Scan for the cell matching the given text and deliver its (x, y) coordinate at center. 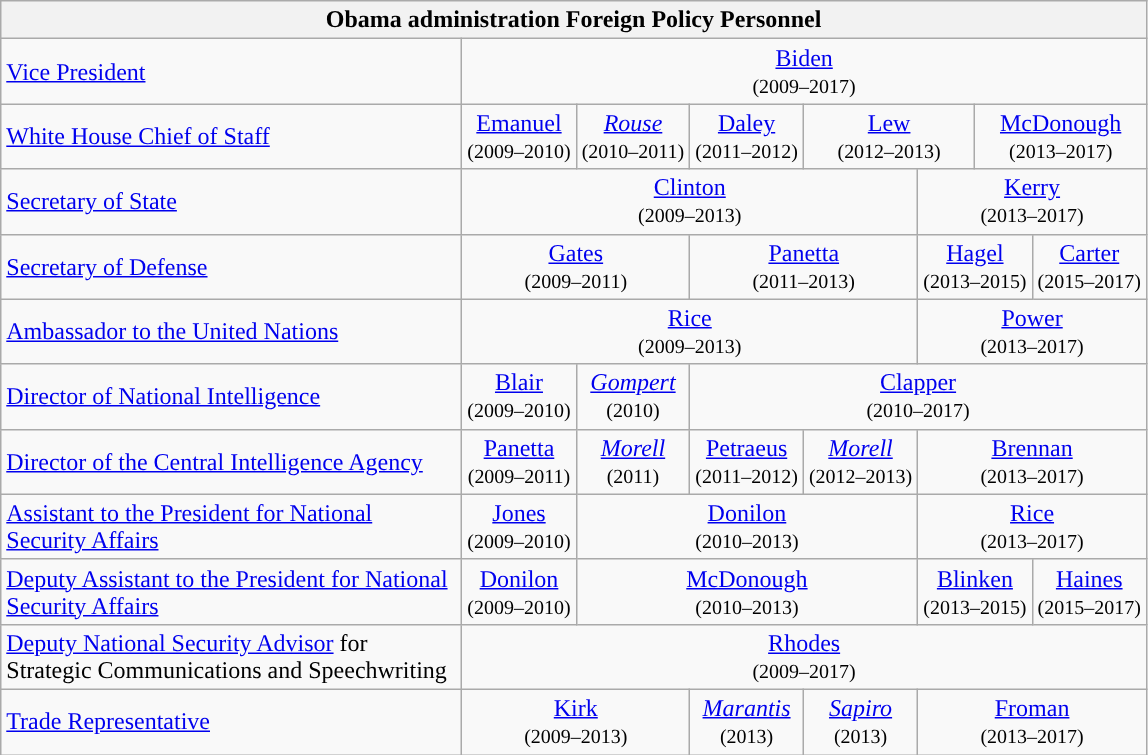
Blinken(2013–2015) (975, 592)
Assistant to the President for National Security Affairs (232, 526)
Emanuel(2009–2010) (519, 136)
Secretary of State (232, 202)
Daley(2011–2012) (747, 136)
Panetta(2009–2011) (519, 462)
Clinton(2009–2013) (690, 202)
Obama administration Foreign Policy Personnel (574, 20)
Carter(2015–2017) (1089, 266)
Gompert(2010) (633, 396)
Donilon(2010–2013) (747, 526)
Deputy National Security Advisor for Strategic Communications and Speechwriting (232, 656)
Morell(2011) (633, 462)
Power(2013–2017) (1032, 332)
Blair(2009–2010) (519, 396)
Secretary of Defense (232, 266)
Rice(2009–2013) (690, 332)
Kirk(2009–2013) (576, 722)
Biden(2009–2017) (804, 72)
McDonough(2010–2013) (747, 592)
White House Chief of Staff (232, 136)
Petraeus(2011–2012) (747, 462)
Lew(2012–2013) (889, 136)
Haines(2015–2017) (1089, 592)
Rouse(2010–2011) (633, 136)
Clapper(2010–2017) (918, 396)
Director of National Intelligence (232, 396)
Deputy Assistant to the President for National Security Affairs (232, 592)
Marantis(2013) (747, 722)
Director of the Central Intelligence Agency (232, 462)
Rice(2013–2017) (1032, 526)
Trade Representative (232, 722)
Donilon(2009–2010) (519, 592)
Froman(2013–2017) (1032, 722)
Gates(2009–2011) (576, 266)
Rhodes(2009–2017) (804, 656)
Morell(2012–2013) (860, 462)
Vice President (232, 72)
Jones(2009–2010) (519, 526)
Sapiro(2013) (860, 722)
Kerry(2013–2017) (1032, 202)
Ambassador to the United Nations (232, 332)
Hagel(2013–2015) (975, 266)
McDonough(2013–2017) (1061, 136)
Panetta(2011–2013) (804, 266)
Brennan(2013–2017) (1032, 462)
